Output the (x, y) coordinate of the center of the cell containing the given text.  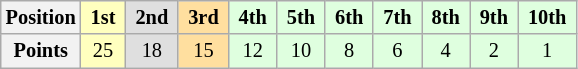
4th (253, 17)
25 (104, 51)
15 (203, 51)
3rd (203, 17)
6th (349, 17)
1st (104, 17)
Position (41, 17)
1 (547, 51)
9th (494, 17)
10 (301, 51)
8 (349, 51)
Points (41, 51)
2nd (152, 17)
7th (397, 17)
18 (152, 51)
8th (446, 17)
6 (397, 51)
10th (547, 17)
12 (253, 51)
4 (446, 51)
2 (494, 51)
5th (301, 17)
